Extract the [X, Y] coordinate from the center of the cell holding the provided text.  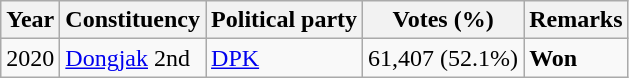
Constituency [133, 20]
Votes (%) [444, 20]
DPK [284, 58]
Year [30, 20]
Won [576, 58]
Dongjak 2nd [133, 58]
2020 [30, 58]
61,407 (52.1%) [444, 58]
Political party [284, 20]
Remarks [576, 20]
